Search for the cell housing the specified text and yield its [x, y] center coordinate. 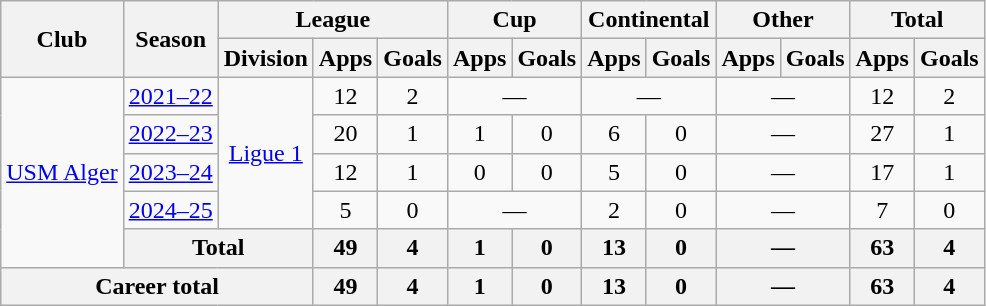
Division [266, 58]
Ligue 1 [266, 153]
League [332, 20]
Season [170, 39]
2024–25 [170, 210]
Continental [649, 20]
7 [882, 210]
2023–24 [170, 172]
2021–22 [170, 96]
6 [614, 134]
2022–23 [170, 134]
17 [882, 172]
20 [345, 134]
Cup [514, 20]
Club [62, 39]
Other [783, 20]
USM Alger [62, 172]
Career total [158, 286]
27 [882, 134]
